Find where the given text appears and provide that cell's center as (X, Y) coordinate. 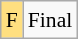
Final (50, 20)
F (12, 20)
